Return [x, y] of the center of cell containing provided text 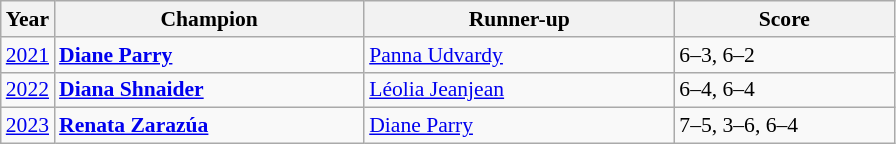
6–3, 6–2 [784, 55]
Score [784, 19]
6–4, 6–4 [784, 90]
2021 [28, 55]
Champion [209, 19]
2022 [28, 90]
Year [28, 19]
Runner-up [519, 19]
Léolia Jeanjean [519, 90]
Diana Shnaider [209, 90]
Panna Udvardy [519, 55]
7–5, 3–6, 6–4 [784, 126]
2023 [28, 126]
Renata Zarazúa [209, 126]
